Pinpoint the cell where the given text exists, returning its (X, Y) midpoint coordinate. 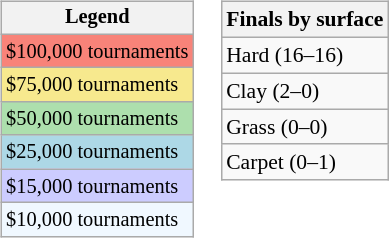
Grass (0–0) (304, 127)
$50,000 tournaments (97, 119)
Hard (16–16) (304, 55)
$75,000 tournaments (97, 85)
Finals by surface (304, 20)
$100,000 tournaments (97, 51)
$25,000 tournaments (97, 152)
Clay (2–0) (304, 91)
$10,000 tournaments (97, 220)
Legend (97, 18)
$15,000 tournaments (97, 186)
Carpet (0–1) (304, 162)
